Locate the cell with the specified text and output its [X, Y] center coordinate. 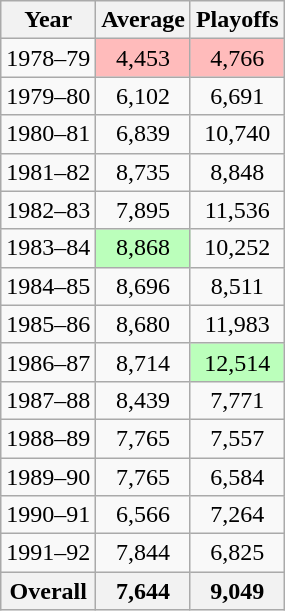
1980–81 [48, 134]
1982–83 [48, 210]
Year [48, 20]
7,264 [237, 515]
12,514 [237, 362]
1981–82 [48, 172]
7,895 [144, 210]
10,740 [237, 134]
8,714 [144, 362]
1983–84 [48, 248]
1991–92 [48, 553]
8,680 [144, 324]
Average [144, 20]
8,511 [237, 286]
11,983 [237, 324]
6,839 [144, 134]
1986–87 [48, 362]
11,536 [237, 210]
1990–91 [48, 515]
4,766 [237, 58]
8,868 [144, 248]
6,825 [237, 553]
8,696 [144, 286]
1978–79 [48, 58]
10,252 [237, 248]
7,557 [237, 438]
1989–90 [48, 477]
6,691 [237, 96]
8,439 [144, 400]
Playoffs [237, 20]
1987–88 [48, 400]
4,453 [144, 58]
1988–89 [48, 438]
7,771 [237, 400]
7,844 [144, 553]
1979–80 [48, 96]
Overall [48, 591]
6,584 [237, 477]
8,735 [144, 172]
1985–86 [48, 324]
6,566 [144, 515]
7,644 [144, 591]
1984–85 [48, 286]
6,102 [144, 96]
8,848 [237, 172]
9,049 [237, 591]
